Return the (X, Y) coordinate for the center point of the cell that contains the specified text.  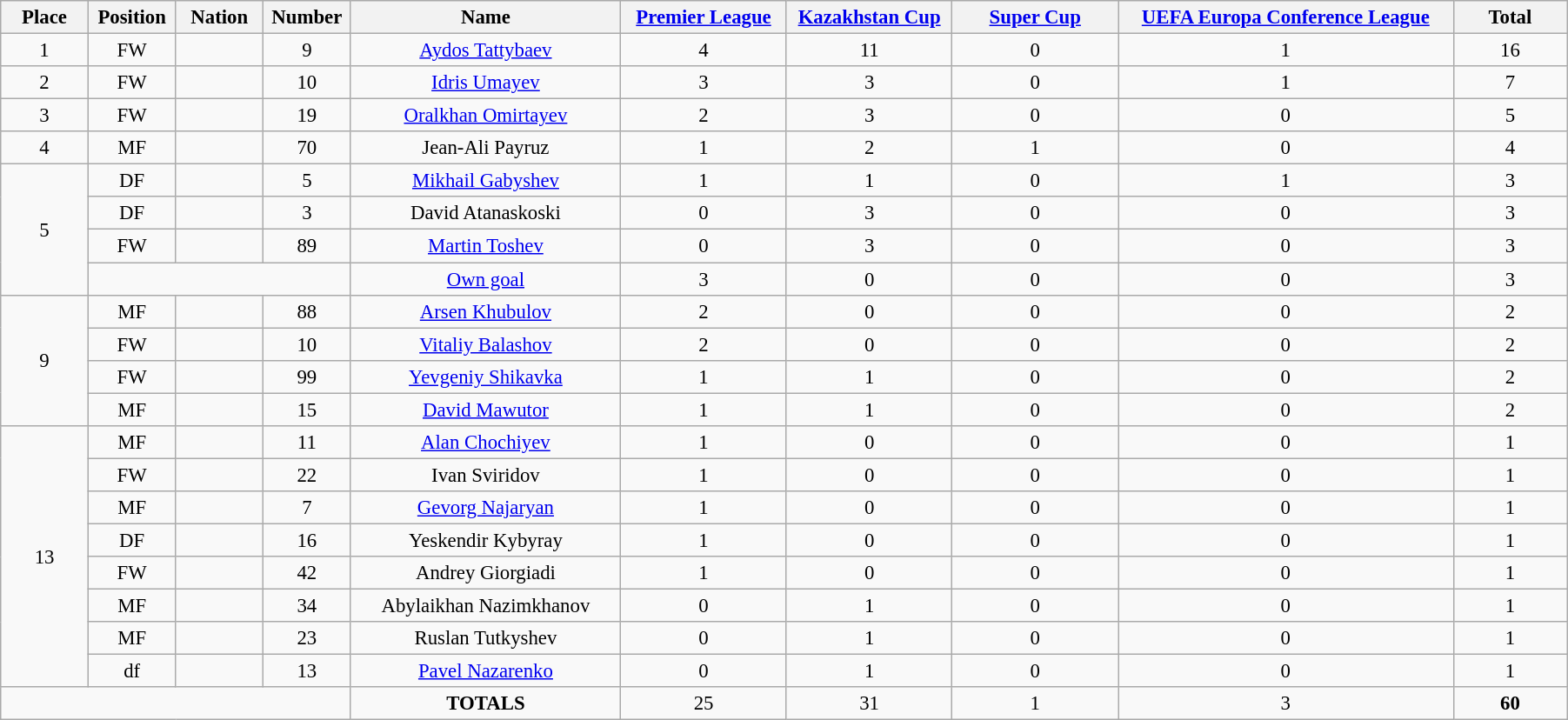
Position (132, 17)
UEFA Europa Conference League (1286, 17)
Total (1510, 17)
Pavel Nazarenko (485, 671)
Super Cup (1035, 17)
Premier League (704, 17)
70 (308, 148)
Abylaikhan Nazimkhanov (485, 606)
Ivan Sviridov (485, 475)
89 (308, 246)
31 (870, 703)
Yeskendir Kybyray (485, 540)
19 (308, 116)
Jean-Ali Payruz (485, 148)
42 (308, 573)
Nation (219, 17)
Number (308, 17)
Andrey Giorgiadi (485, 573)
Gevorg Najaryan (485, 508)
60 (1510, 703)
Own goal (485, 279)
Arsen Khubulov (485, 311)
Vitaliy Balashov (485, 344)
23 (308, 638)
df (132, 671)
Yevgeniy Shikavka (485, 377)
99 (308, 377)
Mikhail Gabyshev (485, 181)
88 (308, 311)
David Atanaskoski (485, 213)
Alan Chochiyev (485, 443)
Idris Umayev (485, 83)
25 (704, 703)
Kazakhstan Cup (870, 17)
TOTALS (485, 703)
Ruslan Tutkyshev (485, 638)
Aydos Tattybaev (485, 50)
Oralkhan Omirtayev (485, 116)
Martin Toshev (485, 246)
Place (45, 17)
22 (308, 475)
34 (308, 606)
David Mawutor (485, 410)
15 (308, 410)
Name (485, 17)
